Detect which cell encompasses the target text, then output its (X, Y) center coordinate. 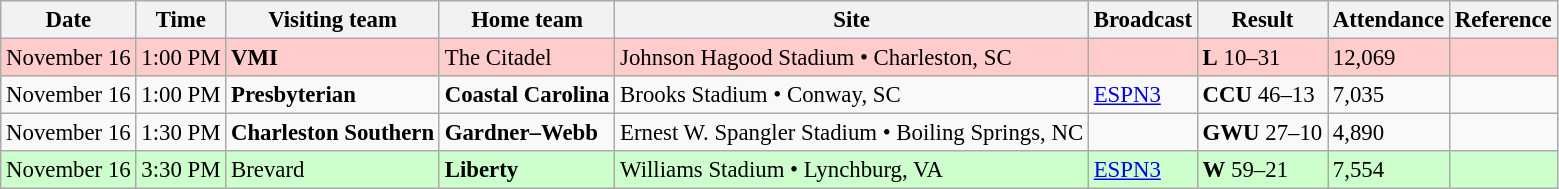
W 59–21 (1262, 170)
3:30 PM (181, 170)
Johnson Hagood Stadium • Charleston, SC (852, 58)
12,069 (1389, 58)
Site (852, 20)
Result (1262, 20)
Ernest W. Spangler Stadium • Boiling Springs, NC (852, 133)
GWU 27–10 (1262, 133)
Brevard (333, 170)
Liberty (526, 170)
Gardner–Webb (526, 133)
Home team (526, 20)
Date (68, 20)
L 10–31 (1262, 58)
4,890 (1389, 133)
Williams Stadium • Lynchburg, VA (852, 170)
Presbyterian (333, 95)
Visiting team (333, 20)
7,035 (1389, 95)
Brooks Stadium • Conway, SC (852, 95)
Coastal Carolina (526, 95)
VMI (333, 58)
Broadcast (1142, 20)
7,554 (1389, 170)
Charleston Southern (333, 133)
Attendance (1389, 20)
1:30 PM (181, 133)
CCU 46–13 (1262, 95)
The Citadel (526, 58)
Reference (1503, 20)
Time (181, 20)
